Detect which cell encompasses the target text, then output its [X, Y] center coordinate. 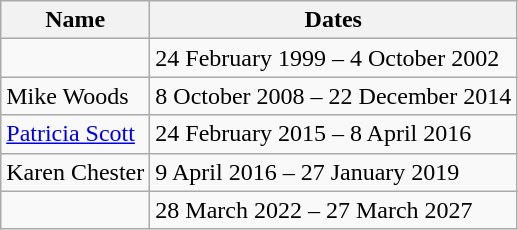
28 March 2022 – 27 March 2027 [334, 210]
24 February 2015 – 8 April 2016 [334, 134]
24 February 1999 – 4 October 2002 [334, 58]
9 April 2016 – 27 January 2019 [334, 172]
Patricia Scott [76, 134]
Dates [334, 20]
8 October 2008 – 22 December 2014 [334, 96]
Name [76, 20]
Karen Chester [76, 172]
Mike Woods [76, 96]
